Return the [X, Y] coordinate for the center point of the cell that contains the specified text.  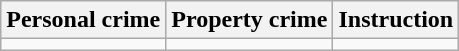
Personal crime [84, 20]
Property crime [250, 20]
Instruction [396, 20]
